Scan for the cell matching the given text and deliver its [X, Y] coordinate at center. 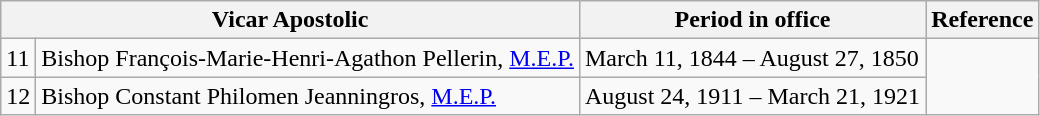
August 24, 1911 – March 21, 1921 [752, 96]
March 11, 1844 – August 27, 1850 [752, 58]
Vicar Apostolic [290, 20]
Reference [982, 20]
Period in office [752, 20]
11 [18, 58]
12 [18, 96]
Bishop François-Marie-Henri-Agathon Pellerin, M.E.P. [308, 58]
Bishop Constant Philomen Jeanningros, M.E.P. [308, 96]
